Determine the (x, y) coordinate at the center of the cell enclosing the given text.  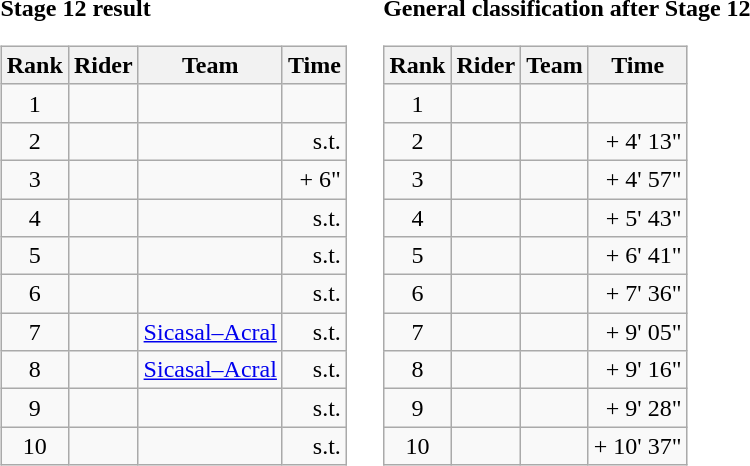
+ 7' 36" (638, 294)
+ 6' 41" (638, 256)
+ 4' 57" (638, 179)
+ 6" (314, 179)
+ 10' 37" (638, 446)
+ 9' 16" (638, 370)
+ 9' 05" (638, 332)
+ 5' 43" (638, 217)
+ 4' 13" (638, 141)
+ 9' 28" (638, 408)
